Detect which cell encompasses the target text, then output its [x, y] center coordinate. 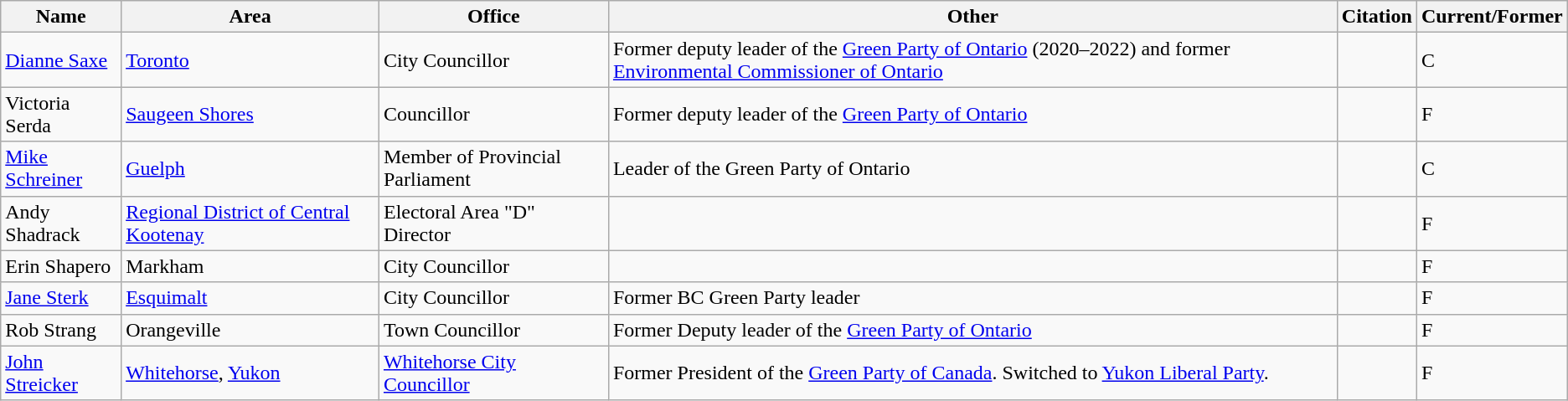
Current/Former [1492, 17]
Former President of the Green Party of Canada. Switched to Yukon Liberal Party. [972, 373]
Former Deputy leader of the Green Party of Ontario [972, 330]
Jane Sterk [61, 298]
Other [972, 17]
Markham [250, 266]
Former deputy leader of the Green Party of Ontario (2020–2022) and former Environmental Commissioner of Ontario [972, 60]
Toronto [250, 60]
Andy Shadrack [61, 223]
Orangeville [250, 330]
Town Councillor [493, 330]
Esquimalt [250, 298]
Mike Schreiner [61, 169]
Regional District of Central Kootenay [250, 223]
Citation [1377, 17]
Office [493, 17]
John Streicker [61, 373]
Whitehorse City Councillor [493, 373]
Former BC Green Party leader [972, 298]
Whitehorse, Yukon [250, 373]
Dianne Saxe [61, 60]
Victoria Serda [61, 114]
Saugeen Shores [250, 114]
Leader of the Green Party of Ontario [972, 169]
Electoral Area "D" Director [493, 223]
Name [61, 17]
Councillor [493, 114]
Area [250, 17]
Erin Shapero [61, 266]
Guelph [250, 169]
Former deputy leader of the Green Party of Ontario [972, 114]
Rob Strang [61, 330]
Member of Provincial Parliament [493, 169]
